Return [x, y] of the center of cell containing provided text 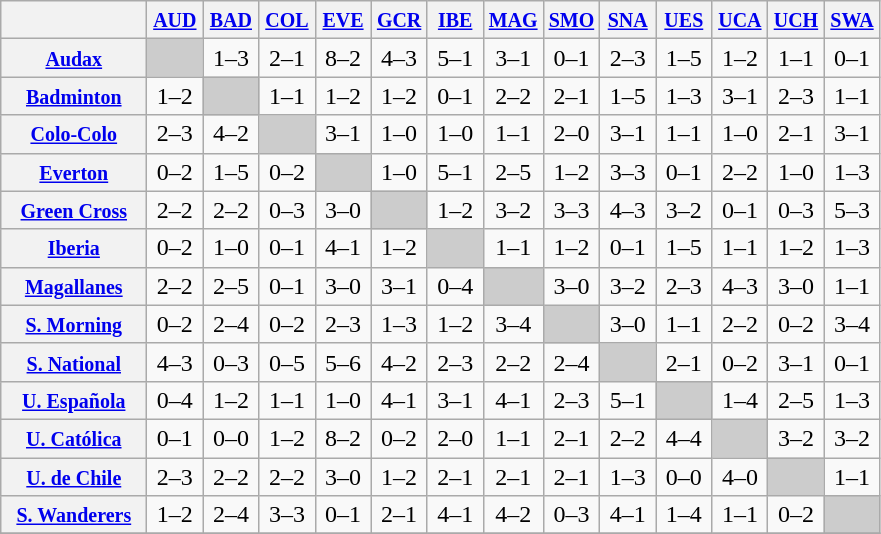
GCR [399, 20]
U. Española [74, 400]
S. Wanderers [74, 515]
4–0 [740, 477]
SWA [852, 20]
AUD [175, 20]
S. Morning [74, 324]
5–3 [852, 210]
0–5 [287, 362]
SNA [628, 20]
SMO [572, 20]
U. Católica [74, 438]
S. National [74, 362]
UES [684, 20]
BAD [231, 20]
U. de Chile [74, 477]
MAG [513, 20]
Badminton [74, 96]
IBE [455, 20]
5–6 [343, 362]
Audax [74, 58]
UCA [740, 20]
Colo-Colo [74, 134]
Green Cross [74, 210]
Everton [74, 172]
Iberia [74, 248]
COL [287, 20]
4–4 [684, 438]
Magallanes [74, 286]
EVE [343, 20]
UCH [796, 20]
